Identify which cell holds the provided text, then report its (x, y) central coordinate. 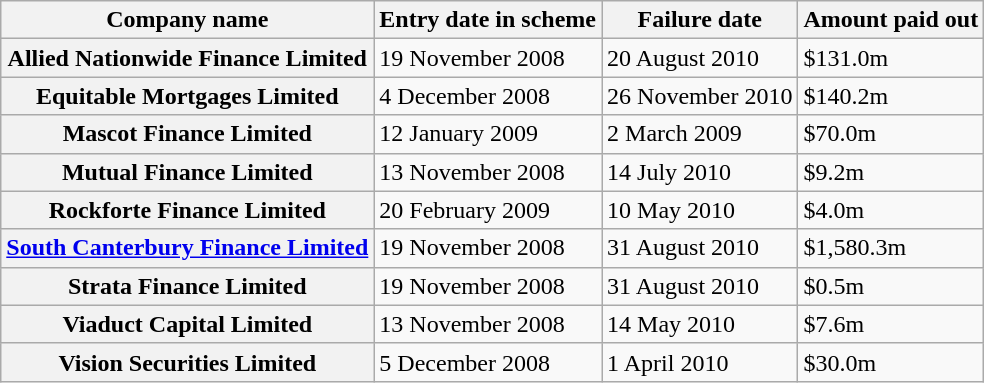
20 February 2009 (488, 210)
Failure date (700, 20)
$131.0m (891, 58)
2 March 2009 (700, 134)
South Canterbury Finance Limited (188, 248)
$7.6m (891, 324)
$4.0m (891, 210)
Entry date in scheme (488, 20)
Viaduct Capital Limited (188, 324)
Mutual Finance Limited (188, 172)
$70.0m (891, 134)
20 August 2010 (700, 58)
Equitable Mortgages Limited (188, 96)
$0.5m (891, 286)
Mascot Finance Limited (188, 134)
5 December 2008 (488, 362)
$9.2m (891, 172)
Company name (188, 20)
12 January 2009 (488, 134)
$140.2m (891, 96)
Rockforte Finance Limited (188, 210)
10 May 2010 (700, 210)
14 July 2010 (700, 172)
26 November 2010 (700, 96)
Strata Finance Limited (188, 286)
Vision Securities Limited (188, 362)
$1,580.3m (891, 248)
14 May 2010 (700, 324)
1 April 2010 (700, 362)
4 December 2008 (488, 96)
Amount paid out (891, 20)
$30.0m (891, 362)
Allied Nationwide Finance Limited (188, 58)
